Extract the (X, Y) coordinate from the center of the cell holding the provided text.  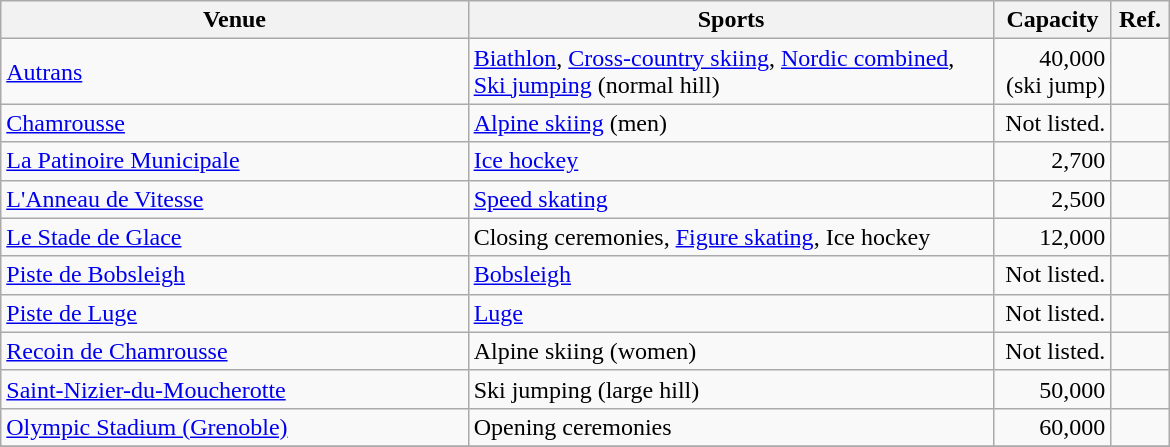
Piste de Bobsleigh (234, 275)
12,000 (1052, 237)
Alpine skiing (men) (731, 123)
Chamrousse (234, 123)
Autrans (234, 72)
Le Stade de Glace (234, 237)
Saint-Nizier-du-Moucherotte (234, 389)
Capacity (1052, 20)
Sports (731, 20)
40,000 (ski jump) (1052, 72)
Ref. (1140, 20)
60,000 (1052, 427)
La Patinoire Municipale (234, 161)
2,700 (1052, 161)
L'Anneau de Vitesse (234, 199)
50,000 (1052, 389)
Bobsleigh (731, 275)
Ice hockey (731, 161)
Recoin de Chamrousse (234, 351)
Piste de Luge (234, 313)
Olympic Stadium (Grenoble) (234, 427)
Venue (234, 20)
Luge (731, 313)
Opening ceremonies (731, 427)
Alpine skiing (women) (731, 351)
Biathlon, Cross-country skiing, Nordic combined, Ski jumping (normal hill) (731, 72)
Ski jumping (large hill) (731, 389)
Closing ceremonies, Figure skating, Ice hockey (731, 237)
2,500 (1052, 199)
Speed skating (731, 199)
